Find where the given text appears and provide that cell's center as [X, Y] coordinate. 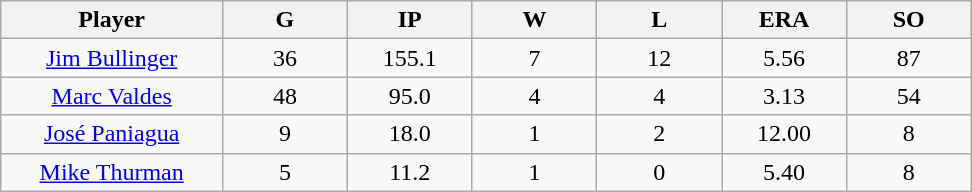
W [534, 20]
L [660, 20]
54 [908, 96]
G [286, 20]
ERA [784, 20]
Jim Bullinger [112, 58]
5 [286, 172]
5.40 [784, 172]
2 [660, 134]
18.0 [410, 134]
7 [534, 58]
95.0 [410, 96]
48 [286, 96]
0 [660, 172]
155.1 [410, 58]
87 [908, 58]
36 [286, 58]
Marc Valdes [112, 96]
IP [410, 20]
SO [908, 20]
José Paniagua [112, 134]
5.56 [784, 58]
Player [112, 20]
12 [660, 58]
9 [286, 134]
Mike Thurman [112, 172]
12.00 [784, 134]
3.13 [784, 96]
11.2 [410, 172]
